From the cell containing the given text, extract its center point as [X, Y] coordinate. 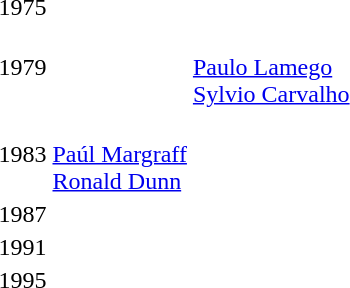
Paúl MargraffRonald Dunn [120, 154]
